Determine the [x, y] coordinate at the center of the cell enclosing the given text.  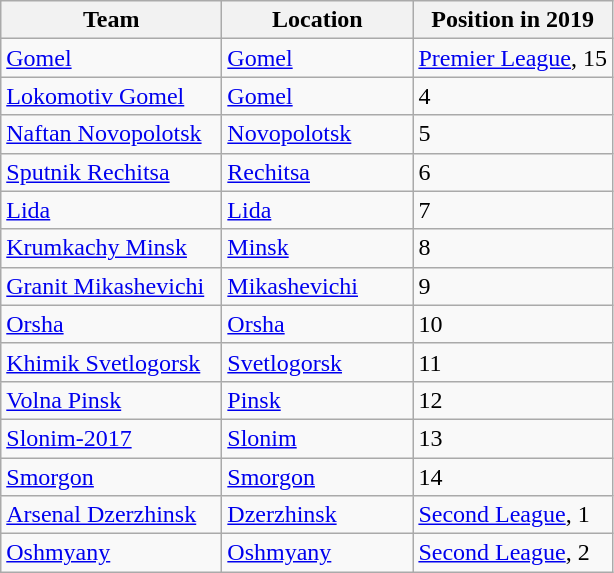
Location [318, 20]
10 [513, 324]
11 [513, 362]
Mikashevichi [318, 286]
4 [513, 96]
Team [112, 20]
Naftan Novopolotsk [112, 134]
Second League, 1 [513, 515]
13 [513, 438]
Minsk [318, 248]
Sputnik Rechitsa [112, 172]
Khimik Svetlogorsk [112, 362]
14 [513, 477]
Granit Mikashevichi [112, 286]
Svetlogorsk [318, 362]
Second League, 2 [513, 553]
Volna Pinsk [112, 400]
Pinsk [318, 400]
7 [513, 210]
Lokomotiv Gomel [112, 96]
9 [513, 286]
8 [513, 248]
Arsenal Dzerzhinsk [112, 515]
Premier League, 15 [513, 58]
Krumkachy Minsk [112, 248]
Dzerzhinsk [318, 515]
5 [513, 134]
Rechitsa [318, 172]
12 [513, 400]
Position in 2019 [513, 20]
Slonim-2017 [112, 438]
6 [513, 172]
Slonim [318, 438]
Novopolotsk [318, 134]
